Scan for the cell matching the given text and deliver its [x, y] coordinate at center. 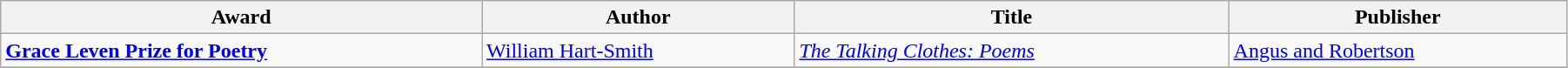
William Hart-Smith [639, 51]
The Talking Clothes: Poems [1011, 51]
Grace Leven Prize for Poetry [242, 51]
Author [639, 17]
Award [242, 17]
Title [1011, 17]
Angus and Robertson [1397, 51]
Publisher [1397, 17]
